Determine the (X, Y) coordinate at the center of the cell enclosing the given text.  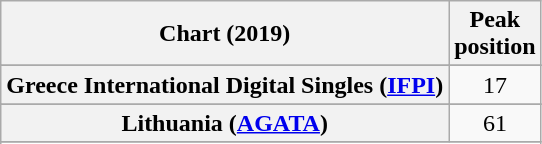
Peakposition (495, 34)
61 (495, 123)
Chart (2019) (225, 34)
17 (495, 85)
Lithuania (AGATA) (225, 123)
Greece International Digital Singles (IFPI) (225, 85)
